Output the [x, y] coordinate of the center of the cell containing the given text.  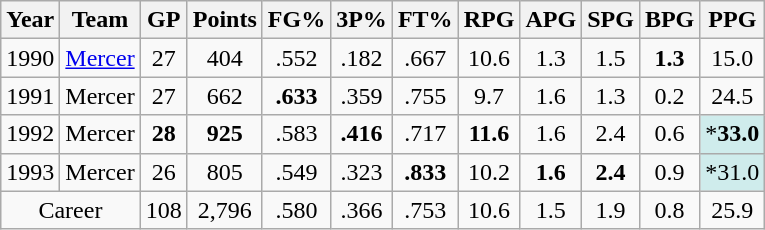
1992 [30, 134]
9.7 [489, 96]
.583 [296, 134]
805 [224, 172]
APG [551, 20]
662 [224, 96]
2,796 [224, 210]
0.2 [669, 96]
.359 [362, 96]
Points [224, 20]
*33.0 [732, 134]
Team [100, 20]
925 [224, 134]
SPG [611, 20]
.552 [296, 58]
.580 [296, 210]
BPG [669, 20]
0.9 [669, 172]
0.8 [669, 210]
Year [30, 20]
.753 [425, 210]
1993 [30, 172]
RPG [489, 20]
FT% [425, 20]
0.6 [669, 134]
11.6 [489, 134]
25.9 [732, 210]
28 [164, 134]
10.2 [489, 172]
26 [164, 172]
.667 [425, 58]
.633 [296, 96]
.182 [362, 58]
15.0 [732, 58]
.323 [362, 172]
GP [164, 20]
*31.0 [732, 172]
FG% [296, 20]
.755 [425, 96]
.549 [296, 172]
108 [164, 210]
1990 [30, 58]
1991 [30, 96]
24.5 [732, 96]
.833 [425, 172]
Career [70, 210]
.416 [362, 134]
404 [224, 58]
3P% [362, 20]
.366 [362, 210]
PPG [732, 20]
1.9 [611, 210]
.717 [425, 134]
